Determine the [X, Y] coordinate at the center of the cell enclosing the given text.  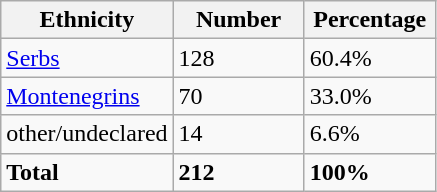
60.4% [370, 58]
Total [87, 172]
100% [370, 172]
Ethnicity [87, 20]
Serbs [87, 58]
128 [238, 58]
Number [238, 20]
14 [238, 134]
70 [238, 96]
212 [238, 172]
Percentage [370, 20]
33.0% [370, 96]
Montenegrins [87, 96]
6.6% [370, 134]
other/undeclared [87, 134]
